Determine the [x, y] coordinate at the center of the cell enclosing the given text.  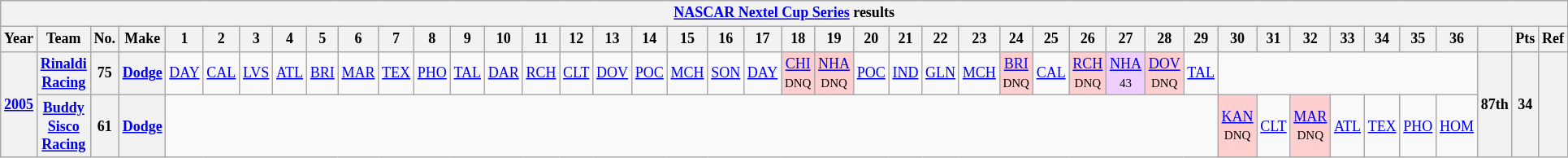
12 [577, 39]
MARDNQ [1310, 126]
21 [905, 39]
33 [1348, 39]
DOVDNQ [1164, 73]
Year [19, 39]
23 [979, 39]
17 [763, 39]
26 [1088, 39]
10 [504, 39]
DAR [504, 73]
7 [396, 39]
15 [687, 39]
NHADNQ [834, 73]
3 [257, 39]
61 [104, 126]
BRI [322, 73]
Team [63, 39]
20 [871, 39]
CHIDNQ [798, 73]
87th [1495, 104]
27 [1126, 39]
16 [726, 39]
18 [798, 39]
24 [1016, 39]
KANDNQ [1237, 126]
Rinaldi Racing [63, 73]
28 [1164, 39]
29 [1201, 39]
6 [358, 39]
11 [541, 39]
Buddy Sisco Racing [63, 126]
22 [941, 39]
GLN [941, 73]
8 [432, 39]
Pts [1526, 39]
13 [613, 39]
NASCAR Nextel Cup Series results [785, 13]
SON [726, 73]
5 [322, 39]
14 [649, 39]
2 [221, 39]
4 [290, 39]
1 [184, 39]
35 [1419, 39]
No. [104, 39]
19 [834, 39]
75 [104, 73]
RCH [541, 73]
25 [1051, 39]
2005 [19, 104]
LVS [257, 73]
9 [467, 39]
32 [1310, 39]
DOV [613, 73]
30 [1237, 39]
NHA43 [1126, 73]
Make [142, 39]
BRIDNQ [1016, 73]
31 [1274, 39]
MAR [358, 73]
RCHDNQ [1088, 73]
HOM [1458, 126]
36 [1458, 39]
IND [905, 73]
Ref [1553, 39]
